Return [x, y] of the center of cell containing provided text 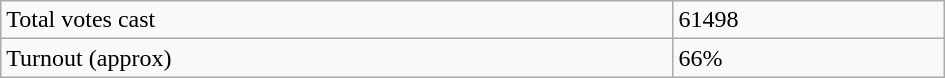
61498 [808, 20]
Turnout (approx) [337, 58]
66% [808, 58]
Total votes cast [337, 20]
